Provide the [X, Y] coordinate of the cell's center where the given text is located.  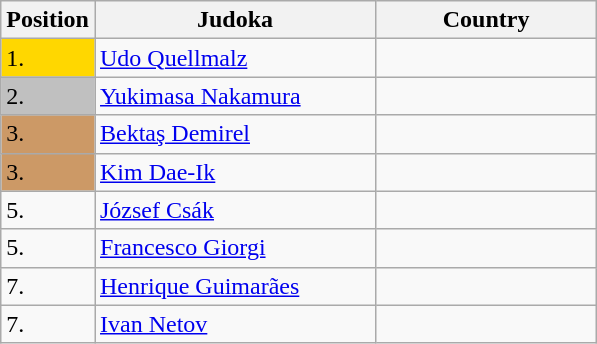
Position [48, 20]
Bektaş Demirel [234, 134]
Francesco Giorgi [234, 248]
Ivan Netov [234, 324]
1. [48, 58]
Yukimasa Nakamura [234, 96]
Kim Dae-Ik [234, 172]
Udo Quellmalz [234, 58]
Henrique Guimarães [234, 286]
József Csák [234, 210]
Country [486, 20]
Judoka [234, 20]
2. [48, 96]
